Return (x, y) of the center of cell containing provided text 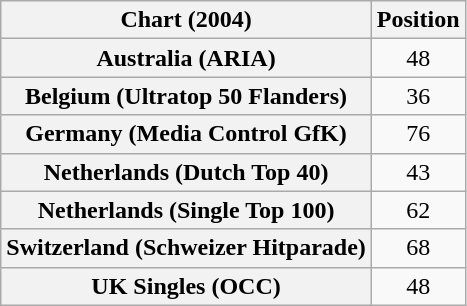
Netherlands (Single Top 100) (186, 210)
62 (418, 210)
68 (418, 248)
Position (418, 20)
Chart (2004) (186, 20)
Australia (ARIA) (186, 58)
Belgium (Ultratop 50 Flanders) (186, 96)
Germany (Media Control GfK) (186, 134)
UK Singles (OCC) (186, 286)
76 (418, 134)
36 (418, 96)
Switzerland (Schweizer Hitparade) (186, 248)
43 (418, 172)
Netherlands (Dutch Top 40) (186, 172)
